Extract the [x, y] coordinate from the center of the cell holding the provided text.  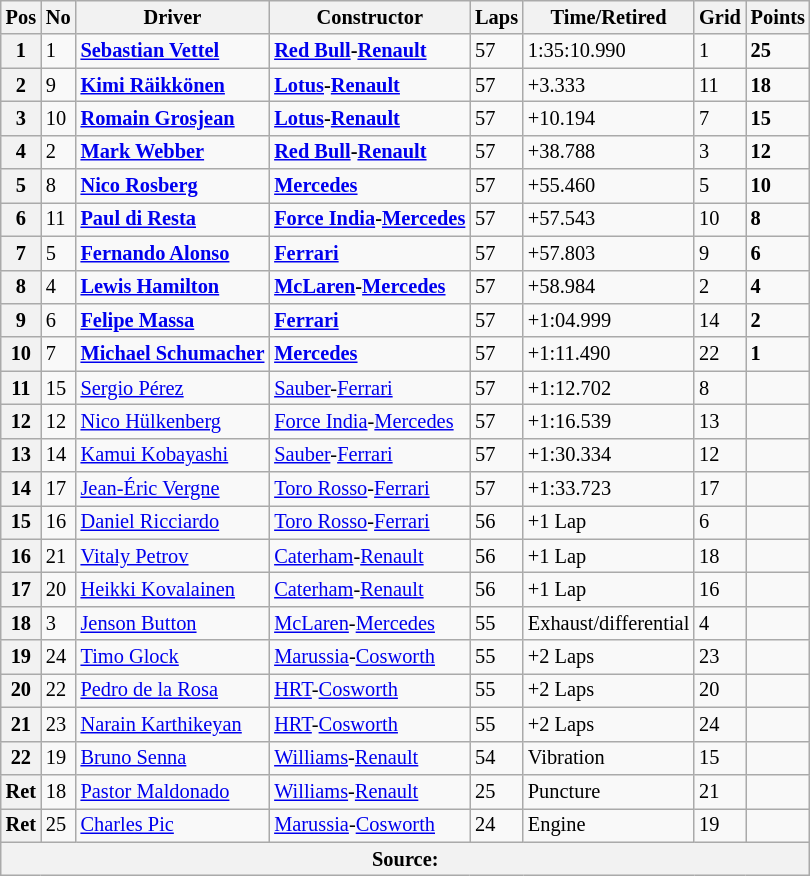
Jenson Button [173, 623]
+1:04.999 [608, 320]
Exhaust/differential [608, 623]
Points [778, 17]
+57.543 [608, 219]
Nico Hülkenberg [173, 421]
Sergio Pérez [173, 388]
Puncture [608, 791]
Kimi Räikkönen [173, 85]
Laps [496, 17]
+3.333 [608, 85]
Heikki Kovalainen [173, 589]
Grid [720, 17]
Engine [608, 825]
Pastor Maldonado [173, 791]
Charles Pic [173, 825]
Pos [21, 17]
Driver [173, 17]
+55.460 [608, 186]
Timo Glock [173, 657]
Michael Schumacher [173, 354]
+1:30.334 [608, 455]
Lewis Hamilton [173, 287]
Mark Webber [173, 152]
+1:16.539 [608, 421]
+1:12.702 [608, 388]
Constructor [370, 17]
Felipe Massa [173, 320]
No [58, 17]
+1:11.490 [608, 354]
+1:33.723 [608, 489]
Nico Rosberg [173, 186]
Daniel Ricciardo [173, 522]
+38.788 [608, 152]
Narain Karthikeyan [173, 724]
Vibration [608, 758]
+10.194 [608, 118]
Paul di Resta [173, 219]
54 [496, 758]
Bruno Senna [173, 758]
Jean-Éric Vergne [173, 489]
Kamui Kobayashi [173, 455]
1:35:10.990 [608, 51]
+57.803 [608, 253]
Fernando Alonso [173, 253]
Romain Grosjean [173, 118]
+58.984 [608, 287]
Vitaly Petrov [173, 556]
Pedro de la Rosa [173, 690]
Time/Retired [608, 17]
Sebastian Vettel [173, 51]
Source: [406, 859]
